Return the (x, y) coordinate for the center point of the cell that contains the specified text.  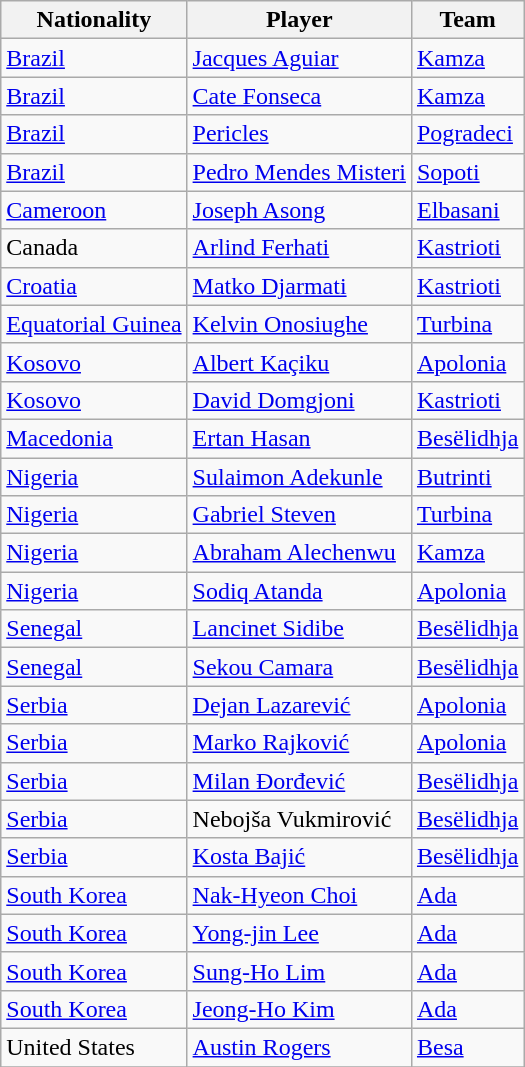
Yong-jin Lee (299, 933)
Equatorial Guinea (94, 324)
Canada (94, 248)
Albert Kaçiku (299, 362)
Lancinet Sidibe (299, 629)
United States (94, 1047)
Sung-Ho Lim (299, 971)
Ertan Hasan (299, 438)
Nak-Hyeon Choi (299, 895)
Butrinti (467, 477)
Cameroon (94, 210)
Gabriel Steven (299, 515)
Arlind Ferhati (299, 248)
Kosta Bajić (299, 857)
Sopoti (467, 172)
Marko Rajković (299, 743)
Jeong-Ho Kim (299, 1009)
Joseph Asong (299, 210)
Dejan Lazarević (299, 705)
Jacques Aguiar (299, 58)
Pedro Mendes Misteri (299, 172)
Abraham Alechenwu (299, 553)
Player (299, 20)
Nebojša Vukmirović (299, 819)
Austin Rogers (299, 1047)
Elbasani (467, 210)
Kelvin Onosiughe (299, 324)
Besa (467, 1047)
Macedonia (94, 438)
Sodiq Atanda (299, 591)
Milan Đorđević (299, 781)
Team (467, 20)
Cate Fonseca (299, 96)
Pericles (299, 134)
Pogradeci (467, 134)
David Domgjoni (299, 400)
Nationality (94, 20)
Matko Djarmati (299, 286)
Sekou Camara (299, 667)
Sulaimon Adekunle (299, 477)
Croatia (94, 286)
